Provide the [x, y] coordinate of the cell's center where the given text is located.  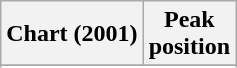
Peakposition [189, 34]
Chart (2001) [72, 34]
